Identify which cell holds the provided text, then report its (X, Y) central coordinate. 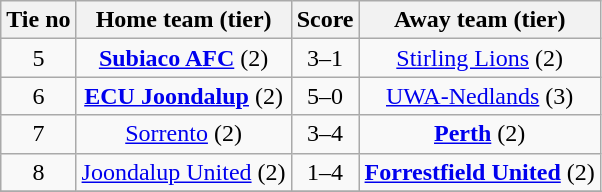
ECU Joondalup (2) (184, 96)
3–4 (325, 134)
8 (38, 172)
Stirling Lions (2) (480, 58)
UWA-Nedlands (3) (480, 96)
Subiaco AFC (2) (184, 58)
6 (38, 96)
1–4 (325, 172)
Tie no (38, 20)
Away team (tier) (480, 20)
Joondalup United (2) (184, 172)
Score (325, 20)
Perth (2) (480, 134)
5 (38, 58)
3–1 (325, 58)
Sorrento (2) (184, 134)
Home team (tier) (184, 20)
7 (38, 134)
5–0 (325, 96)
Forrestfield United (2) (480, 172)
